Search for the cell housing the specified text and yield its [x, y] center coordinate. 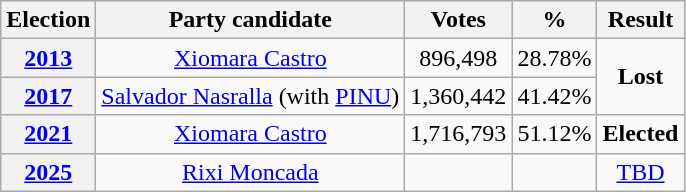
28.78% [554, 58]
41.42% [554, 96]
Votes [458, 20]
896,498 [458, 58]
Lost [640, 77]
Result [640, 20]
TBD [640, 172]
Election [48, 20]
2025 [48, 172]
Rixi Moncada [250, 172]
2017 [48, 96]
Salvador Nasralla (with PINU) [250, 96]
1,360,442 [458, 96]
1,716,793 [458, 134]
Elected [640, 134]
2013 [48, 58]
2021 [48, 134]
Party candidate [250, 20]
51.12% [554, 134]
% [554, 20]
